Search for the cell housing the specified text and yield its (X, Y) center coordinate. 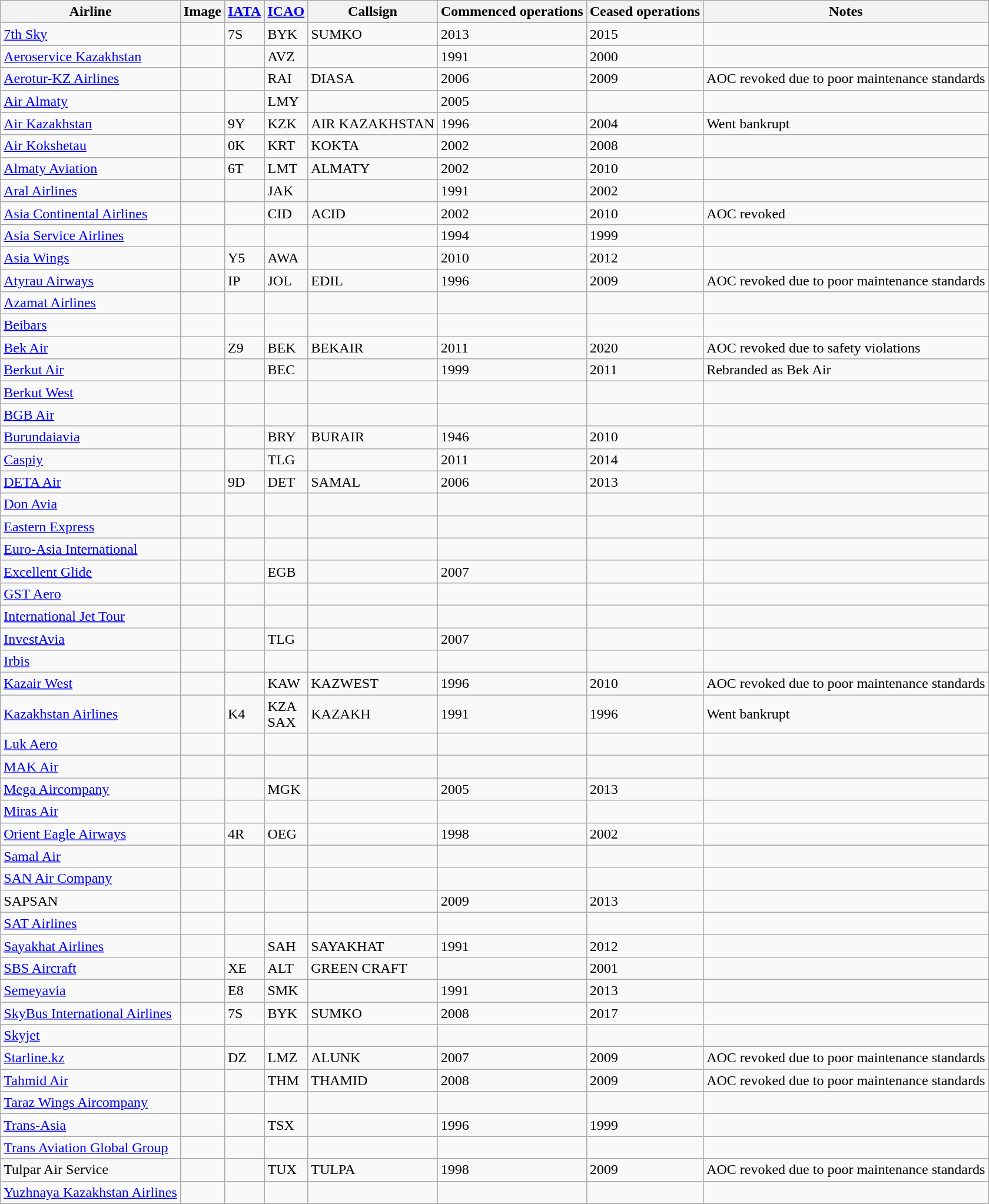
4R (244, 834)
TULPA (373, 1170)
OEG (286, 834)
Luk Aero (91, 744)
Trans-Asia (91, 1125)
SBS Aircraft (91, 968)
Z9 (244, 348)
BEKAIR (373, 348)
RAI (286, 79)
0K (244, 146)
GREEN CRAFT (373, 968)
Tulpar Air Service (91, 1170)
SAMAL (373, 482)
BURAIR (373, 437)
2014 (645, 460)
SMK (286, 990)
Azamat Airlines (91, 303)
KOKTA (373, 146)
MGK (286, 789)
Asia Continental Airlines (91, 213)
CID (286, 213)
International Jet Tour (91, 616)
Aral Airlines (91, 191)
Berkut West (91, 393)
DET (286, 482)
Trans Aviation Global Group (91, 1148)
Semeyavia (91, 990)
KZK (286, 124)
K4 (244, 714)
GST Aero (91, 594)
1994 (512, 235)
Don Avia (91, 504)
2001 (645, 968)
ALMATY (373, 168)
Euro-Asia International (91, 549)
Skyjet (91, 1036)
DIASA (373, 79)
Yuzhnaya Kazakhstan Airlines (91, 1192)
9Y (244, 124)
Berkut Air (91, 370)
SAPSAN (91, 901)
Almaty Aviation (91, 168)
InvestAvia (91, 638)
Callsign (373, 12)
Ceased operations (645, 12)
Miras Air (91, 811)
Atyrau Airways (91, 281)
BEK (286, 348)
SAYAKHAT (373, 946)
2004 (645, 124)
Burundaiavia (91, 437)
ALUNK (373, 1058)
JOL (286, 281)
KAZAKH (373, 714)
BGB Air (91, 415)
SAH (286, 946)
Mega Aircompany (91, 789)
1946 (512, 437)
Tahmid Air (91, 1080)
AOC revoked due to safety violations (846, 348)
KAW (286, 684)
2000 (645, 56)
Y5 (244, 258)
ALT (286, 968)
DZ (244, 1058)
7th Sky (91, 34)
9D (244, 482)
IATA (244, 12)
KZASAX (286, 714)
Asia Service Airlines (91, 235)
2015 (645, 34)
E8 (244, 990)
TSX (286, 1125)
KAZWEST (373, 684)
JAK (286, 191)
KRT (286, 146)
Beibars (91, 325)
Irbis (91, 661)
BEC (286, 370)
EDIL (373, 281)
Excellent Glide (91, 571)
Commenced operations (512, 12)
Starline.kz (91, 1058)
AWA (286, 258)
Taraz Wings Aircompany (91, 1103)
ICAO (286, 12)
IP (244, 281)
ACID (373, 213)
2017 (645, 1013)
SAN Air Company (91, 879)
THM (286, 1080)
Aeroservice Kazakhstan (91, 56)
Rebranded as Bek Air (846, 370)
LMZ (286, 1058)
Kazakhstan Airlines (91, 714)
EGB (286, 571)
6T (244, 168)
Air Kazakhstan (91, 124)
Airline (91, 12)
Air Almaty (91, 101)
SkyBus International Airlines (91, 1013)
XE (244, 968)
Eastern Express (91, 527)
Aerotur-KZ Airlines (91, 79)
Air Kokshetau (91, 146)
Caspiy (91, 460)
AVZ (286, 56)
Bek Air (91, 348)
Image (203, 12)
AOC revoked (846, 213)
2020 (645, 348)
AIR KAZAKHSTAN (373, 124)
SAT Airlines (91, 923)
Samal Air (91, 856)
Orient Eagle Airways (91, 834)
Asia Wings (91, 258)
MAK Air (91, 767)
TUX (286, 1170)
BRY (286, 437)
LMY (286, 101)
Sayakhat Airlines (91, 946)
Notes (846, 12)
THAMID (373, 1080)
DETA Air (91, 482)
LMT (286, 168)
Kazair West (91, 684)
